From the cell containing the given text, extract its center point as [X, Y] coordinate. 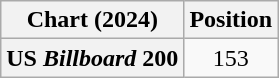
Position [231, 20]
153 [231, 58]
US Billboard 200 [92, 58]
Chart (2024) [92, 20]
